Identify which cell holds the provided text, then report its [x, y] central coordinate. 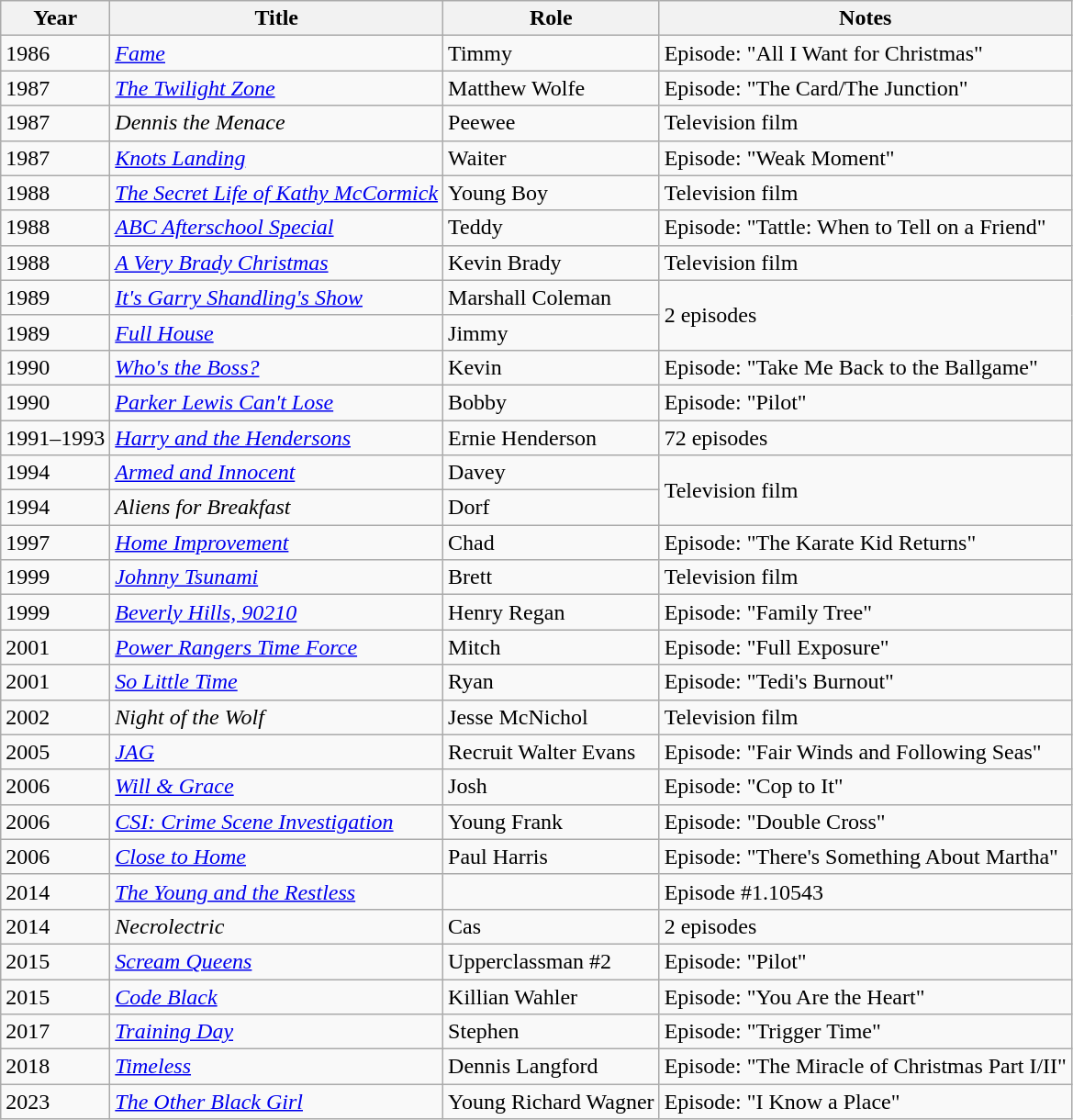
Dennis Langford [552, 1067]
2002 [55, 717]
ABC Afterschool Special [277, 228]
The Other Black Girl [277, 1102]
JAG [277, 752]
Close to Home [277, 857]
Episode: "Family Tree" [865, 612]
Episode: "You Are the Heart" [865, 996]
Episode: "I Know a Place" [865, 1102]
Jimmy [552, 332]
2017 [55, 1032]
Scream Queens [277, 961]
Will & Grace [277, 787]
Code Black [277, 996]
Kevin [552, 367]
Marshall Coleman [552, 297]
CSI: Crime Scene Investigation [277, 822]
2005 [55, 752]
Episode: "The Card/The Junction" [865, 88]
Young Richard Wagner [552, 1102]
Year [55, 18]
Mitch [552, 647]
72 episodes [865, 438]
Necrolectric [277, 926]
Dennis the Menace [277, 123]
It's Garry Shandling's Show [277, 297]
Episode: "Trigger Time" [865, 1032]
Harry and the Hendersons [277, 438]
Episode: "Double Cross" [865, 822]
Beverly Hills, 90210 [277, 612]
Kevin Brady [552, 263]
Episode: "Weak Moment" [865, 158]
Teddy [552, 228]
Peewee [552, 123]
Knots Landing [277, 158]
Brett [552, 577]
Davey [552, 473]
The Twilight Zone [277, 88]
1997 [55, 543]
Upperclassman #2 [552, 961]
Killian Wahler [552, 996]
So Little Time [277, 682]
Home Improvement [277, 543]
The Young and the Restless [277, 891]
A Very Brady Christmas [277, 263]
Aliens for Breakfast [277, 508]
Fame [277, 53]
Night of the Wolf [277, 717]
Henry Regan [552, 612]
Ernie Henderson [552, 438]
Title [277, 18]
2023 [55, 1102]
Episode: "There's Something About Martha" [865, 857]
Paul Harris [552, 857]
Full House [277, 332]
Power Rangers Time Force [277, 647]
Episode: "Take Me Back to the Ballgame" [865, 367]
Ryan [552, 682]
Dorf [552, 508]
Waiter [552, 158]
Episode: "Full Exposure" [865, 647]
Bobby [552, 402]
Parker Lewis Can't Lose [277, 402]
The Secret Life of Kathy McCormick [277, 193]
Chad [552, 543]
Who's the Boss? [277, 367]
Training Day [277, 1032]
Episode: "Tedi's Burnout" [865, 682]
Episode: "The Miracle of Christmas Part I/II" [865, 1067]
Armed and Innocent [277, 473]
2018 [55, 1067]
Episode: "Tattle: When to Tell on a Friend" [865, 228]
Episode: "Fair Winds and Following Seas" [865, 752]
Episode: "The Karate Kid Returns" [865, 543]
Jesse McNichol [552, 717]
Recruit Walter Evans [552, 752]
Role [552, 18]
Josh [552, 787]
Episode #1.10543 [865, 891]
Notes [865, 18]
Cas [552, 926]
Young Boy [552, 193]
1986 [55, 53]
Episode: "Cop to It" [865, 787]
1991–1993 [55, 438]
Episode: "All I Want for Christmas" [865, 53]
Matthew Wolfe [552, 88]
Stephen [552, 1032]
Young Frank [552, 822]
Timmy [552, 53]
Timeless [277, 1067]
Johnny Tsunami [277, 577]
